From the cell containing the given text, extract its center point as [X, Y] coordinate. 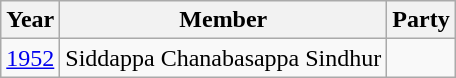
Siddappa Chanabasappa Sindhur [224, 58]
1952 [30, 58]
Party [421, 20]
Member [224, 20]
Year [30, 20]
